Pinpoint the cell where the given text exists, returning its (X, Y) midpoint coordinate. 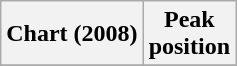
Peakposition (189, 34)
Chart (2008) (72, 34)
